Search for the cell housing the specified text and yield its [X, Y] center coordinate. 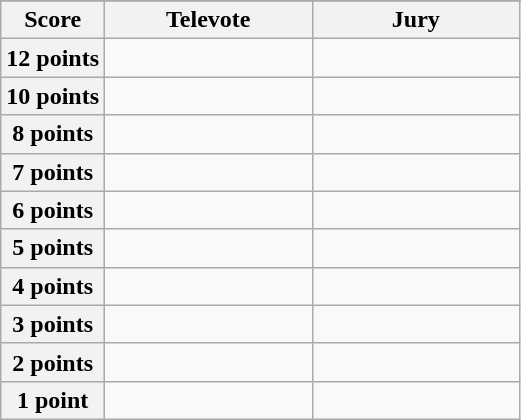
5 points [53, 248]
Televote [209, 20]
Score [53, 20]
4 points [53, 286]
6 points [53, 210]
Jury [416, 20]
12 points [53, 58]
3 points [53, 324]
2 points [53, 362]
7 points [53, 172]
8 points [53, 134]
10 points [53, 96]
1 point [53, 400]
